Search for the cell housing the specified text and yield its [x, y] center coordinate. 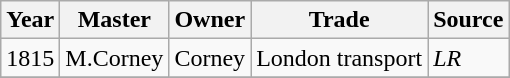
Source [468, 20]
Owner [210, 20]
1815 [30, 58]
Master [114, 20]
M.Corney [114, 58]
Corney [210, 58]
Year [30, 20]
LR [468, 58]
London transport [340, 58]
Trade [340, 20]
